Extract the (x, y) coordinate from the center of the cell holding the provided text.  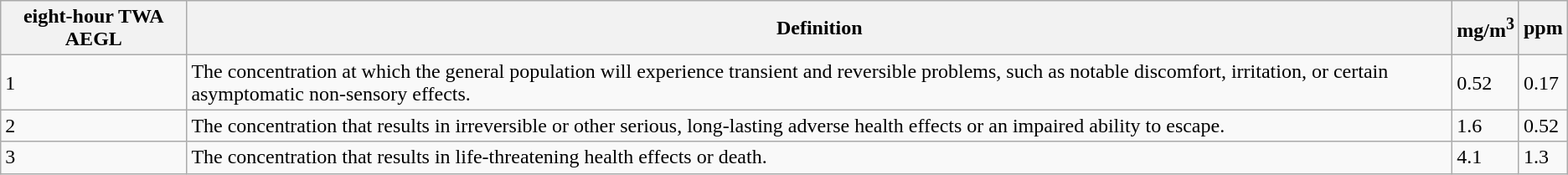
The concentration that results in life-threatening health effects or death. (819, 157)
ppm (1543, 28)
1.6 (1486, 126)
3 (94, 157)
mg/m3 (1486, 28)
1.3 (1543, 157)
Definition (819, 28)
0.17 (1543, 82)
1 (94, 82)
4.1 (1486, 157)
eight-hour TWA AEGL (94, 28)
2 (94, 126)
The concentration that results in irreversible or other serious, long-lasting adverse health effects or an impaired ability to escape. (819, 126)
